Capture the cell that displays the provided text and extract its (X, Y) central coordinate. 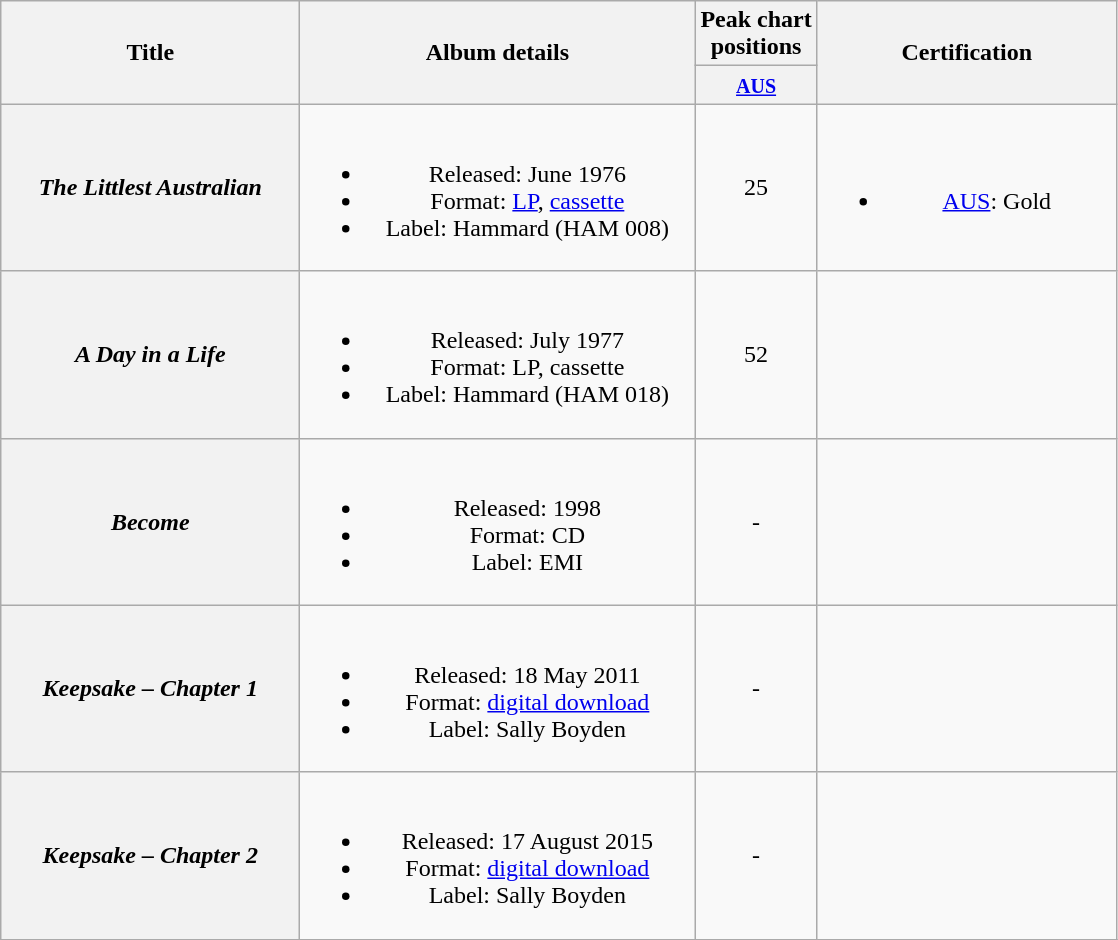
Title (150, 52)
52 (756, 354)
The Littlest Australian (150, 188)
25 (756, 188)
AUS (756, 85)
Released: 18 May 2011Format: digital downloadLabel: Sally Boyden (498, 688)
Released: 17 August 2015Format: digital downloadLabel: Sally Boyden (498, 856)
A Day in a Life (150, 354)
Released: June 1976Format: LP, cassetteLabel: Hammard (HAM 008) (498, 188)
Released: 1998Format: CDLabel: EMI (498, 522)
AUS: Gold (966, 188)
Keepsake – Chapter 2 (150, 856)
Become (150, 522)
Peak chartpositions (756, 34)
Keepsake – Chapter 1 (150, 688)
Certification (966, 52)
Released: July 1977Format: LP, cassetteLabel: Hammard (HAM 018) (498, 354)
Album details (498, 52)
